Return the (x, y) coordinate for the center point of the cell that contains the specified text.  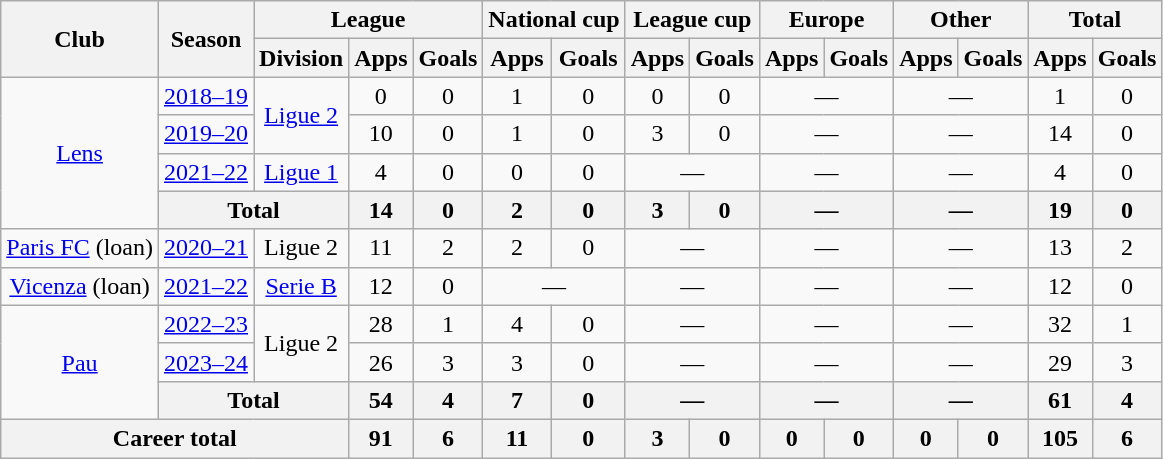
Vicenza (loan) (80, 286)
Other (961, 20)
2019–20 (206, 134)
2018–19 (206, 96)
League cup (692, 20)
2022–23 (206, 324)
29 (1060, 362)
Lens (80, 153)
26 (381, 362)
32 (1060, 324)
Pau (80, 362)
Season (206, 39)
2023–24 (206, 362)
Ligue 1 (302, 172)
League (368, 20)
Europe (826, 20)
10 (381, 134)
Division (302, 58)
2020–21 (206, 248)
National cup (554, 20)
28 (381, 324)
19 (1060, 210)
54 (381, 400)
13 (1060, 248)
Serie B (302, 286)
91 (381, 438)
105 (1060, 438)
61 (1060, 400)
Paris FC (loan) (80, 248)
Career total (175, 438)
7 (517, 400)
Club (80, 39)
